Find where the given text appears and provide that cell's center as [X, Y] coordinate. 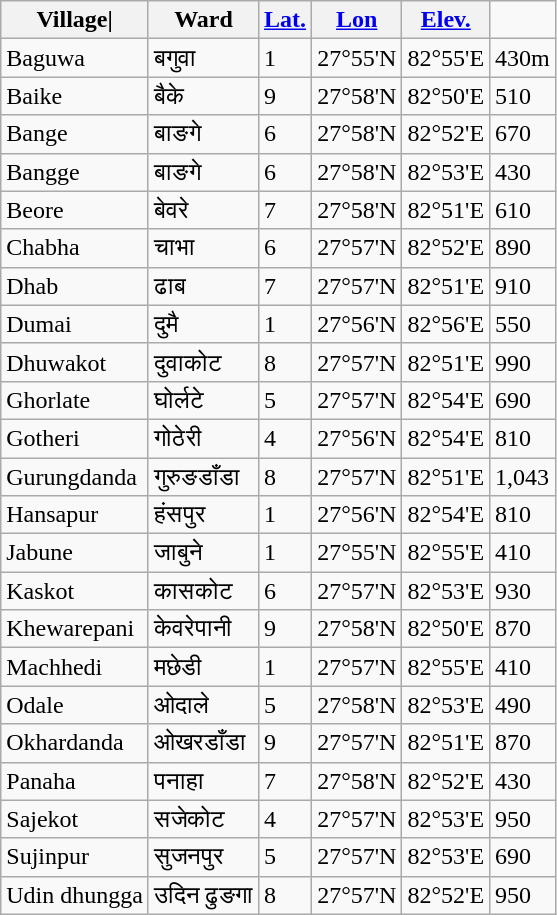
बेवरे [203, 210]
Okhardanda [75, 743]
Kaskot [75, 591]
Sajekot [75, 819]
दुवाकोट [203, 362]
दुमै [203, 324]
Gotheri [75, 438]
Jabune [75, 553]
बगुवा [203, 58]
सुजनपुर [203, 857]
Dhab [75, 286]
Sujinpur [75, 857]
Elev. [446, 20]
बैके [203, 96]
Chabha [75, 248]
जाबुने [203, 553]
Beore [75, 210]
82°56'E [446, 324]
उदिन ढुङगा [203, 895]
1,043 [523, 477]
Khewarepani [75, 629]
कासकोट [203, 591]
ओदाले [203, 705]
घोर्लटे [203, 400]
केवरेपानी [203, 629]
Bange [75, 134]
Baguwa [75, 58]
Dhuwakot [75, 362]
Baike [75, 96]
890 [523, 248]
Gurungdanda [75, 477]
गुरुङडाँडा [203, 477]
550 [523, 324]
Odale [75, 705]
ढाब [203, 286]
930 [523, 591]
मछेडी [203, 667]
चाभा [203, 248]
Machhedi [75, 667]
Dumai [75, 324]
Ghorlate [75, 400]
Panaha [75, 781]
610 [523, 210]
510 [523, 96]
Lon [357, 20]
Hansapur [75, 515]
Ward [203, 20]
गोठेरी [203, 438]
490 [523, 705]
Udin dhungga [75, 895]
Bangge [75, 172]
हंसपुर [203, 515]
430m [523, 58]
Lat. [286, 20]
910 [523, 286]
ओखरडाँडा [203, 743]
पनाहा [203, 781]
670 [523, 134]
Village| [75, 20]
990 [523, 362]
सजेकोट [203, 819]
